From the cell containing the given text, extract its center point as (X, Y) coordinate. 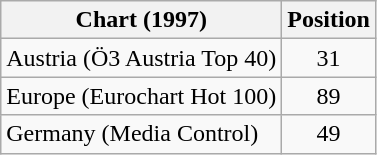
49 (329, 134)
89 (329, 96)
Austria (Ö3 Austria Top 40) (142, 58)
Europe (Eurochart Hot 100) (142, 96)
Chart (1997) (142, 20)
Position (329, 20)
Germany (Media Control) (142, 134)
31 (329, 58)
